For the text-containing cell, return its midpoint in [x, y] coordinate format. 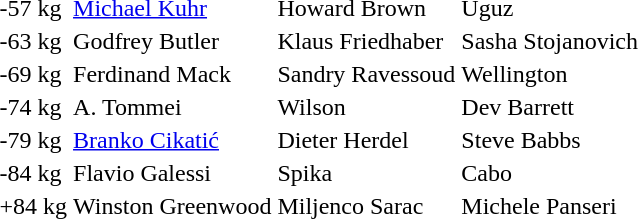
Ferdinand Mack [172, 74]
Wilson [366, 107]
Godfrey Butler [172, 41]
Branko Cikatić [172, 140]
Flavio Galessi [172, 173]
Dieter Herdel [366, 140]
Klaus Friedhaber [366, 41]
Sandry Ravessoud [366, 74]
Spika [366, 173]
A. Tommei [172, 107]
